Scan for the cell matching the given text and deliver its [X, Y] coordinate at center. 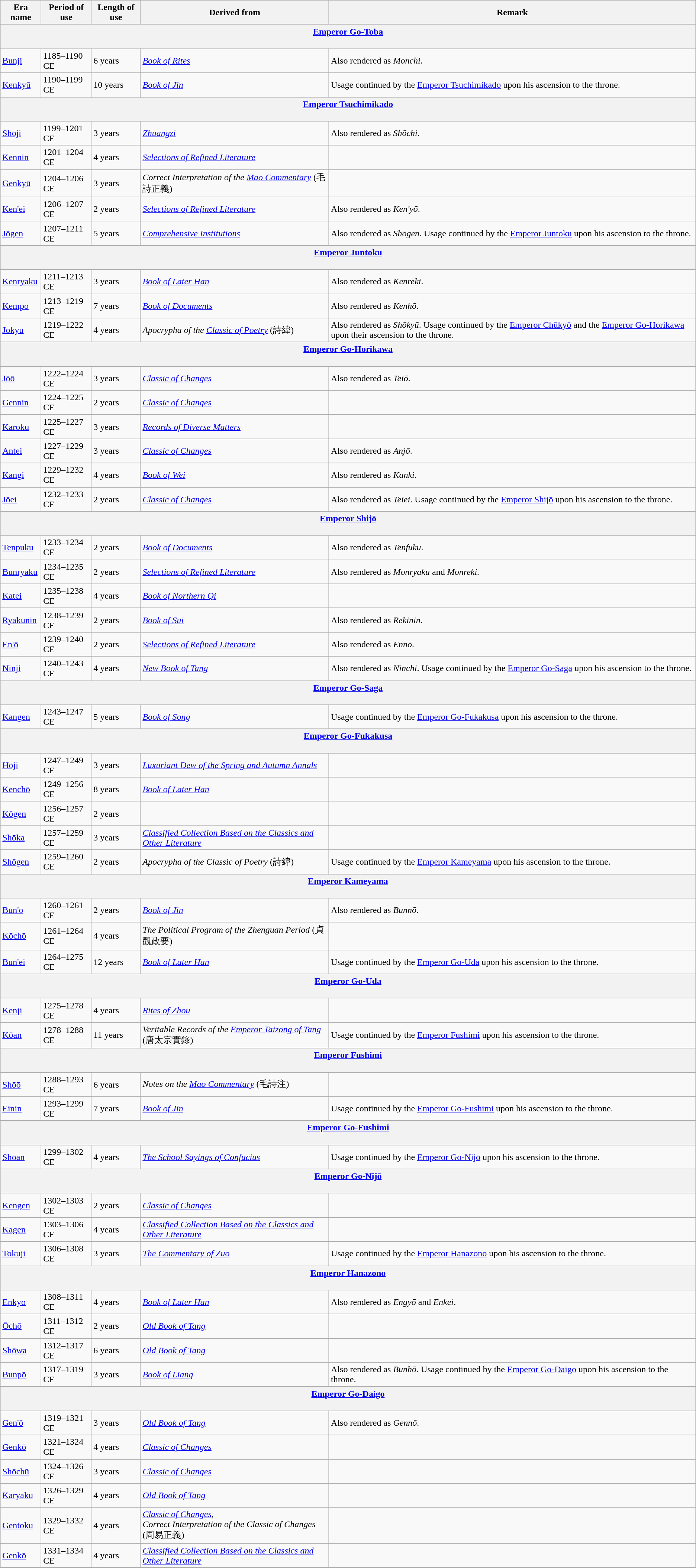
Bunpō [21, 1375]
Also rendered as Teiō. [512, 378]
Emperor Go-Toba [348, 36]
1235–1238 CE [66, 596]
1321–1324 CE [66, 1447]
Kōgen [21, 814]
Rites of Zhou [235, 1010]
Shōō [21, 1084]
1317–1319 CE [66, 1375]
Emperor Hanazono [348, 1277]
Emperor Tsuchimikado [348, 109]
1249–1256 CE [66, 789]
Enkyō [21, 1302]
1229–1232 CE [66, 475]
1331–1334 CE [66, 1555]
Jōgen [21, 233]
Remark [512, 13]
Kengen [21, 1205]
Emperor Go-Horikawa [348, 354]
Book of Song [235, 717]
12 years [116, 962]
Gentoku [21, 1526]
Bunji [21, 61]
Kōan [21, 1035]
1222–1224 CE [66, 378]
1306–1308 CE [66, 1254]
Period of use [66, 13]
Book of Liang [235, 1375]
1275–1278 CE [66, 1010]
Emperor Go-Uda [348, 986]
Shōka [21, 838]
Also rendered as Tenfuku. [512, 548]
Also rendered as Kenreki. [512, 282]
Also rendered as Rekinin. [512, 620]
Usage continued by the Emperor Go-Fukakusa upon his ascension to the throne. [512, 717]
Book of Wei [235, 475]
Usage continued by the Emperor Go-Fushimi upon his ascension to the throne. [512, 1109]
Emperor Shijō [348, 523]
1293–1299 CE [66, 1109]
Also rendered as Engyō and Enkei. [512, 1302]
1324–1326 CE [66, 1471]
Usage continued by the Emperor Kameyama upon his ascension to the throne. [512, 862]
1213–1219 CE [66, 305]
Usage continued by the Emperor Tsuchimikado upon his ascension to the throne. [512, 85]
Usage continued by the Emperor Fushimi upon his ascension to the throne. [512, 1035]
1260–1261 CE [66, 910]
Ninji [21, 668]
Also rendered as Ken'yō. [512, 209]
Kenryaku [21, 282]
Kennin [21, 158]
1201–1204 CE [66, 158]
Notes on the Mao Commentary (毛詩注) [235, 1084]
Emperor Juntoku [348, 257]
1264–1275 CE [66, 962]
Also rendered as Monchi. [512, 61]
1207–1211 CE [66, 233]
1259–1260 CE [66, 862]
1199–1201 CE [66, 133]
Einin [21, 1109]
1247–1249 CE [66, 765]
Emperor Go-Daigo [348, 1399]
Gen'ō [21, 1423]
1319–1321 CE [66, 1423]
1227–1229 CE [66, 451]
Usage continued by the Emperor Go-Uda upon his ascension to the throne. [512, 962]
The School Sayings of Confucius [235, 1157]
11 years [116, 1035]
Also rendered as Ennō. [512, 644]
Kempo [21, 305]
1243–1247 CE [66, 717]
1238–1239 CE [66, 620]
Katei [21, 596]
Jōkyū [21, 330]
Also rendered as Shōgen. Usage continued by the Emperor Juntoku upon his ascension to the throne. [512, 233]
Kangi [21, 475]
1185–1190 CE [66, 61]
Shōwa [21, 1350]
Usage continued by the Emperor Hanazono upon his ascension to the throne. [512, 1254]
Emperor Go-Saga [348, 693]
Ōchō [21, 1326]
Also rendered as Teiei. Usage continued by the Emperor Shijō upon his ascension to the throne. [512, 499]
1329–1332 CE [66, 1526]
Luxuriant Dew of the Spring and Autumn Annals [235, 765]
1256–1257 CE [66, 814]
Emperor Fushimi [348, 1060]
Bunryaku [21, 571]
1190–1199 CE [66, 85]
Derived from [235, 13]
Karyaku [21, 1495]
Also rendered as Monryaku and Monreki. [512, 571]
1257–1259 CE [66, 838]
Also rendered as Shōchi. [512, 133]
Also rendered as Gennō. [512, 1423]
1239–1240 CE [66, 644]
Karoku [21, 427]
1224–1225 CE [66, 403]
Shōji [21, 133]
Tenpuku [21, 548]
Emperor Go-Fukakusa [348, 741]
10 years [116, 85]
1302–1303 CE [66, 1205]
The Political Program of the Zhenguan Period (貞觀政要) [235, 936]
Shōchū [21, 1471]
Book of Northern Qi [235, 596]
Also rendered as Bunnō. [512, 910]
Kangen [21, 717]
Also rendered as Kanki. [512, 475]
Also rendered as Anjō. [512, 451]
1240–1243 CE [66, 668]
Shōan [21, 1157]
Ken'ei [21, 209]
Also rendered as Bunhō. Usage continued by the Emperor Go-Daigo upon his ascension to the throne. [512, 1375]
Book of Sui [235, 620]
Comprehensive Institutions [235, 233]
1303–1306 CE [66, 1229]
Era name [21, 13]
Correct Interpretation of the Mao Commentary (毛詩正義) [235, 183]
Gennin [21, 403]
Bun'ō [21, 910]
1326–1329 CE [66, 1495]
The Commentary of Zuo [235, 1254]
1204–1206 CE [66, 183]
Genkyū [21, 183]
1219–1222 CE [66, 330]
1211–1213 CE [66, 282]
1233–1234 CE [66, 548]
Classic of Changes,Correct Interpretation of the Classic of Changes (周易正義) [235, 1526]
1308–1311 CE [66, 1302]
1232–1233 CE [66, 499]
1234–1235 CE [66, 571]
1311–1312 CE [66, 1326]
Usage continued by the Emperor Go-Nijō upon his ascension to the throne. [512, 1157]
1206–1207 CE [66, 209]
1278–1288 CE [66, 1035]
1299–1302 CE [66, 1157]
Zhuangzi [235, 133]
1312–1317 CE [66, 1350]
Length of use [116, 13]
Also rendered as Kenhō. [512, 305]
Ryakunin [21, 620]
Records of Diverse Matters [235, 427]
Emperor Go-Fushimi [348, 1133]
En'ō [21, 644]
Jōei [21, 499]
Shōgen [21, 862]
Tokuji [21, 1254]
1288–1293 CE [66, 1084]
Also rendered as Ninchi. Usage continued by the Emperor Go-Saga upon his ascension to the throne. [512, 668]
8 years [116, 789]
Emperor Go-Nijō [348, 1181]
Also rendered as Shōkyū. Usage continued by the Emperor Chūkyō and the Emperor Go-Horikawa upon their ascension to the throne. [512, 330]
Kenkyū [21, 85]
Antei [21, 451]
1225–1227 CE [66, 427]
Veritable Records of the Emperor Taizong of Tang (唐太宗實錄) [235, 1035]
Hōji [21, 765]
Kenji [21, 1010]
Kōchō [21, 936]
Jōō [21, 378]
Kenchō [21, 789]
Book of Rites [235, 61]
1261–1264 CE [66, 936]
Kagen [21, 1229]
Emperor Kameyama [348, 886]
Bun'ei [21, 962]
New Book of Tang [235, 668]
